Extract the [x, y] coordinate from the center of the cell holding the provided text.  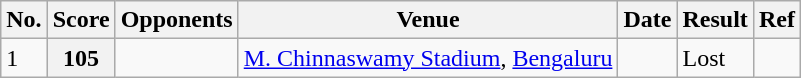
Lost [715, 58]
Date [648, 20]
Venue [428, 20]
M. Chinnaswamy Stadium, Bengaluru [428, 58]
105 [81, 58]
Score [81, 20]
Result [715, 20]
No. [24, 20]
Opponents [176, 20]
Ref [776, 20]
1 [24, 58]
